Capture the cell that displays the provided text and extract its (x, y) central coordinate. 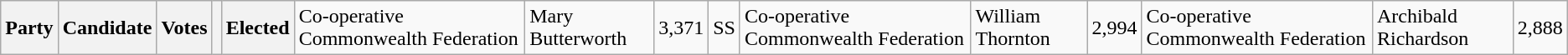
Archibald Richardson (1442, 28)
2,994 (1114, 28)
SS (725, 28)
Elected (258, 28)
Candidate (107, 28)
Mary Butterworth (590, 28)
Votes (184, 28)
William Thornton (1029, 28)
2,888 (1540, 28)
Party (29, 28)
3,371 (682, 28)
